Extract the [x, y] coordinate from the center of the cell holding the provided text.  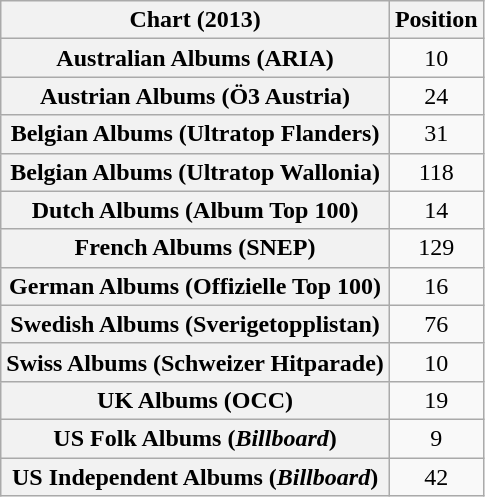
129 [436, 248]
16 [436, 286]
French Albums (SNEP) [196, 248]
Austrian Albums (Ö3 Austria) [196, 96]
76 [436, 324]
Swedish Albums (Sverigetopplistan) [196, 324]
118 [436, 172]
Dutch Albums (Album Top 100) [196, 210]
Position [436, 20]
US Folk Albums (Billboard) [196, 438]
Swiss Albums (Schweizer Hitparade) [196, 362]
24 [436, 96]
UK Albums (OCC) [196, 400]
Chart (2013) [196, 20]
US Independent Albums (Billboard) [196, 477]
14 [436, 210]
19 [436, 400]
German Albums (Offizielle Top 100) [196, 286]
31 [436, 134]
42 [436, 477]
9 [436, 438]
Australian Albums (ARIA) [196, 58]
Belgian Albums (Ultratop Flanders) [196, 134]
Belgian Albums (Ultratop Wallonia) [196, 172]
